Locate the cell with the specified text and output its (x, y) center coordinate. 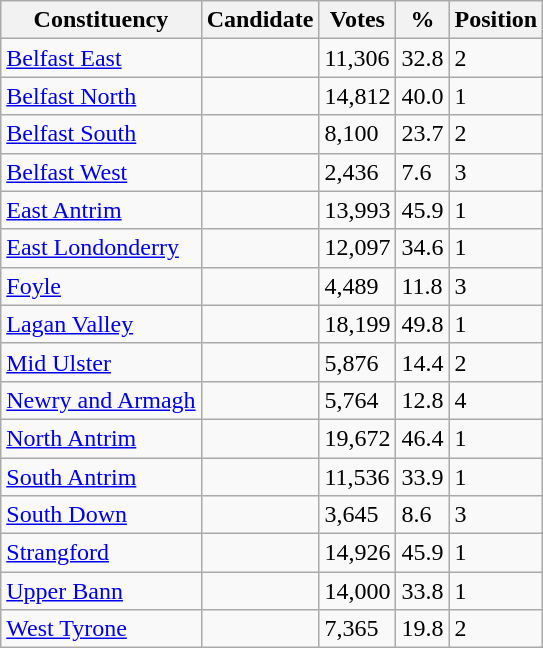
% (422, 20)
13,993 (358, 210)
7.6 (422, 172)
7,365 (358, 629)
Mid Ulster (101, 362)
4,489 (358, 286)
Newry and Armagh (101, 400)
14,926 (358, 553)
4 (496, 400)
11,306 (358, 58)
Strangford (101, 553)
46.4 (422, 438)
19.8 (422, 629)
Candidate (260, 20)
Belfast South (101, 134)
East Londonderry (101, 248)
49.8 (422, 324)
32.8 (422, 58)
34.6 (422, 248)
North Antrim (101, 438)
South Antrim (101, 477)
Constituency (101, 20)
Lagan Valley (101, 324)
5,764 (358, 400)
Foyle (101, 286)
5,876 (358, 362)
Votes (358, 20)
12,097 (358, 248)
12.8 (422, 400)
South Down (101, 515)
14,812 (358, 96)
11,536 (358, 477)
Position (496, 20)
8,100 (358, 134)
18,199 (358, 324)
23.7 (422, 134)
East Antrim (101, 210)
Belfast East (101, 58)
Upper Bann (101, 591)
19,672 (358, 438)
3,645 (358, 515)
Belfast West (101, 172)
West Tyrone (101, 629)
8.6 (422, 515)
40.0 (422, 96)
14.4 (422, 362)
33.8 (422, 591)
14,000 (358, 591)
Belfast North (101, 96)
11.8 (422, 286)
2,436 (358, 172)
33.9 (422, 477)
